Identify which cell holds the provided text, then report its [X, Y] central coordinate. 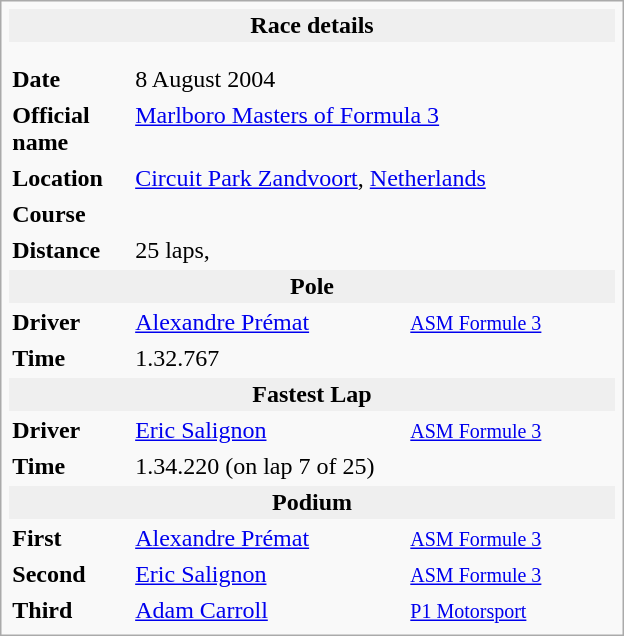
1.32.767 [374, 358]
Race details [312, 26]
P1 Motorsport [510, 610]
Adam Carroll [268, 610]
Official name [69, 129]
Location [69, 178]
Second [69, 574]
Course [69, 214]
1.34.220 (on lap 7 of 25) [374, 466]
Marlboro Masters of Formula 3 [374, 129]
First [69, 538]
Fastest Lap [312, 394]
Podium [312, 502]
Date [69, 80]
Circuit Park Zandvoort, Netherlands [374, 178]
Third [69, 610]
Distance [69, 250]
8 August 2004 [268, 80]
25 laps, [374, 250]
Pole [312, 286]
